Output the (X, Y) coordinate of the center of the cell containing the given text.  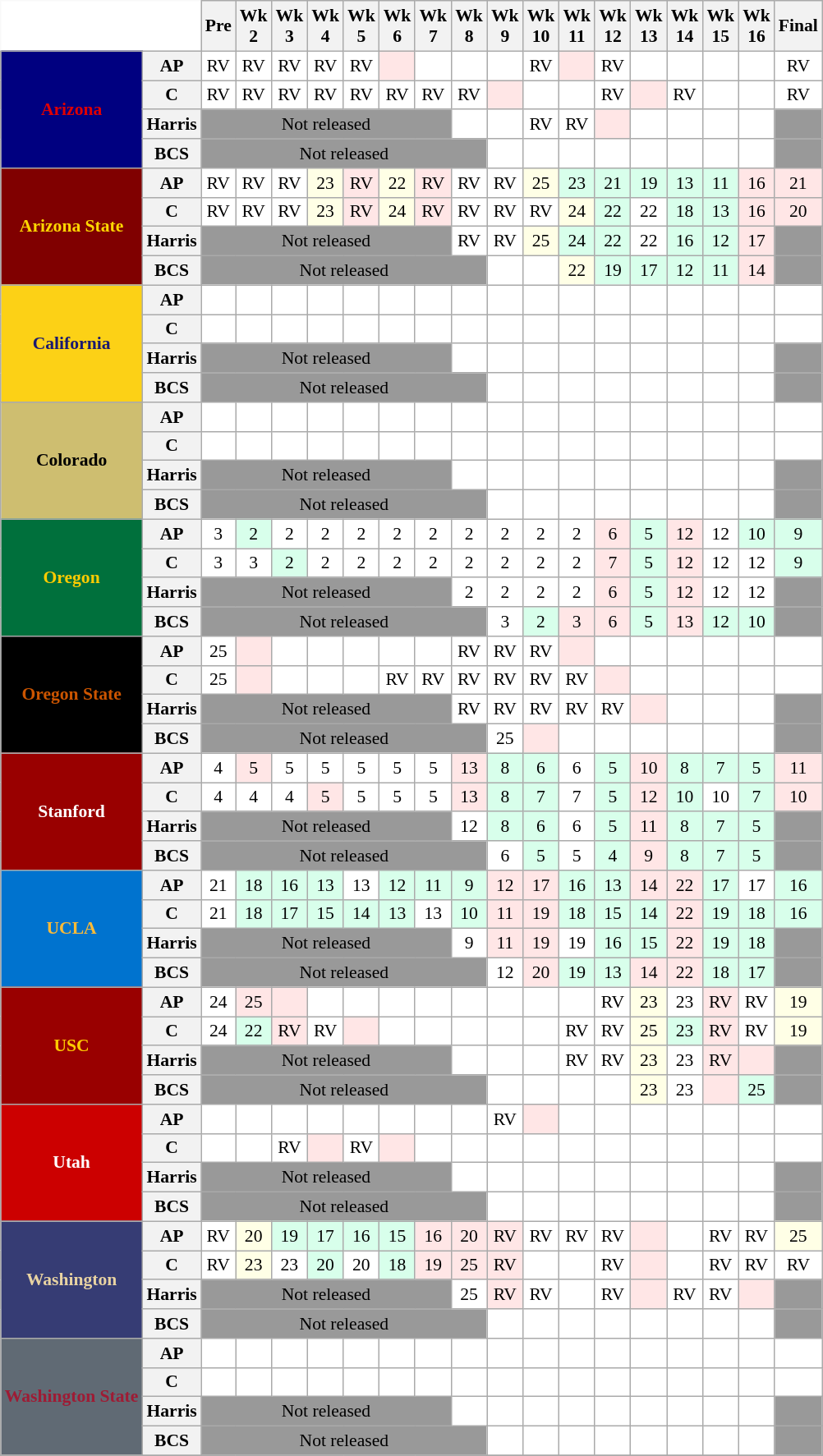
Wk6 (398, 26)
Colorado (72, 461)
Wk2 (254, 26)
Wk5 (361, 26)
Wk10 (541, 26)
Wk15 (720, 26)
Arizona State (72, 227)
Wk13 (649, 26)
Wk12 (613, 26)
Oregon State (72, 695)
Wk14 (685, 26)
Arizona (72, 109)
Stanford (72, 811)
Oregon (72, 577)
Pre (218, 26)
Wk3 (290, 26)
Wk8 (469, 26)
USC (72, 1045)
Wk4 (325, 26)
Final (798, 26)
UCLA (72, 929)
Washington State (72, 1397)
California (72, 343)
Wk 16 (756, 26)
Utah (72, 1163)
Washington (72, 1279)
Wk11 (577, 26)
Wk9 (505, 26)
Wk7 (433, 26)
